Pinpoint the cell where the given text exists, returning its [x, y] midpoint coordinate. 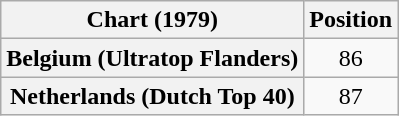
87 [351, 96]
Position [351, 20]
Belgium (Ultratop Flanders) [152, 58]
86 [351, 58]
Netherlands (Dutch Top 40) [152, 96]
Chart (1979) [152, 20]
